Capture the cell that displays the provided text and extract its [x, y] central coordinate. 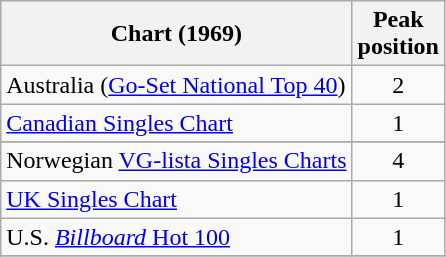
2 [398, 85]
Canadian Singles Chart [176, 123]
4 [398, 161]
Australia (Go-Set National Top 40) [176, 85]
Chart (1969) [176, 34]
Norwegian VG-lista Singles Charts [176, 161]
UK Singles Chart [176, 199]
U.S. Billboard Hot 100 [176, 237]
Peakposition [398, 34]
